Output the [x, y] coordinate of the center of the cell containing the given text.  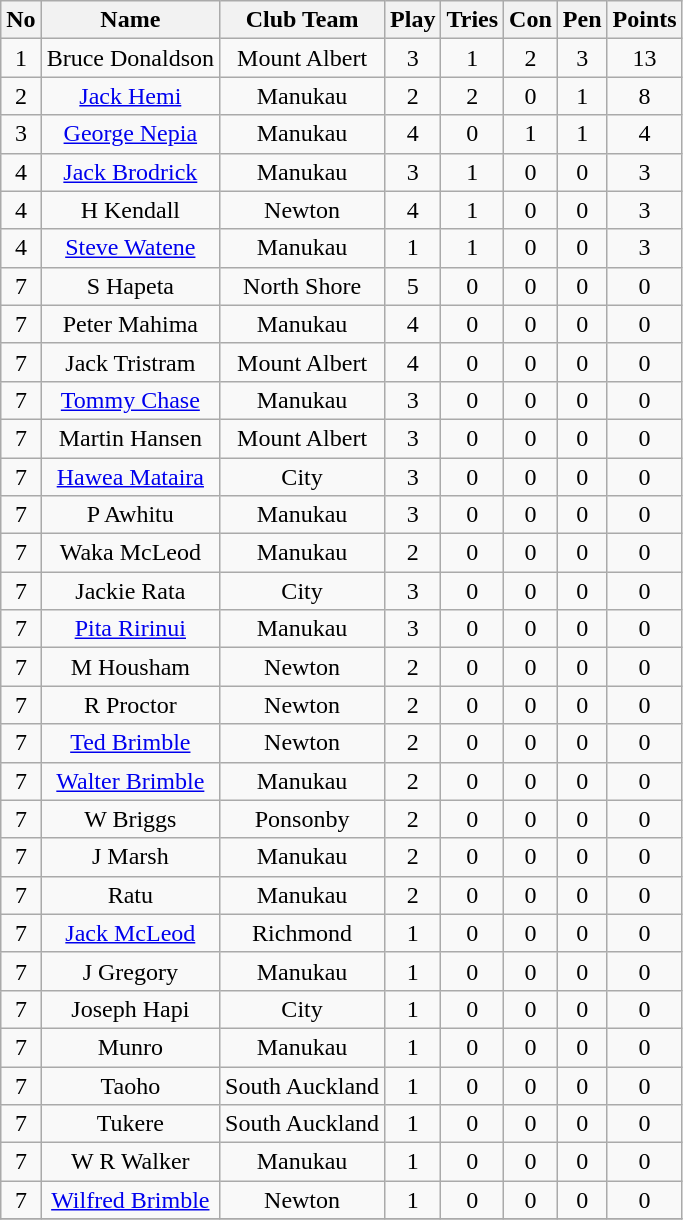
S Hapeta [130, 286]
Club Team [302, 20]
Hawea Mataira [130, 477]
13 [644, 58]
Tries [472, 20]
J Marsh [130, 857]
Jack McLeod [130, 933]
Tukere [130, 1124]
Name [130, 20]
Munro [130, 1047]
Martin Hansen [130, 438]
8 [644, 96]
George Nepia [130, 134]
Jack Brodrick [130, 172]
Ted Brimble [130, 743]
Jackie Rata [130, 591]
P Awhitu [130, 515]
Ratu [130, 895]
North Shore [302, 286]
Wilfred Brimble [130, 1200]
W R Walker [130, 1162]
Pen [582, 20]
Peter Mahima [130, 324]
M Housham [130, 667]
Steve Watene [130, 248]
5 [413, 286]
No [21, 20]
J Gregory [130, 971]
Con [531, 20]
Play [413, 20]
Joseph Hapi [130, 1009]
Points [644, 20]
R Proctor [130, 705]
Tommy Chase [130, 400]
Richmond [302, 933]
Pita Ririnui [130, 629]
H Kendall [130, 210]
W Briggs [130, 819]
Jack Hemi [130, 96]
Taoho [130, 1085]
Jack Tristram [130, 362]
Walter Brimble [130, 781]
Waka McLeod [130, 553]
Bruce Donaldson [130, 58]
Ponsonby [302, 819]
